Find where the given text appears and provide that cell's center as [x, y] coordinate. 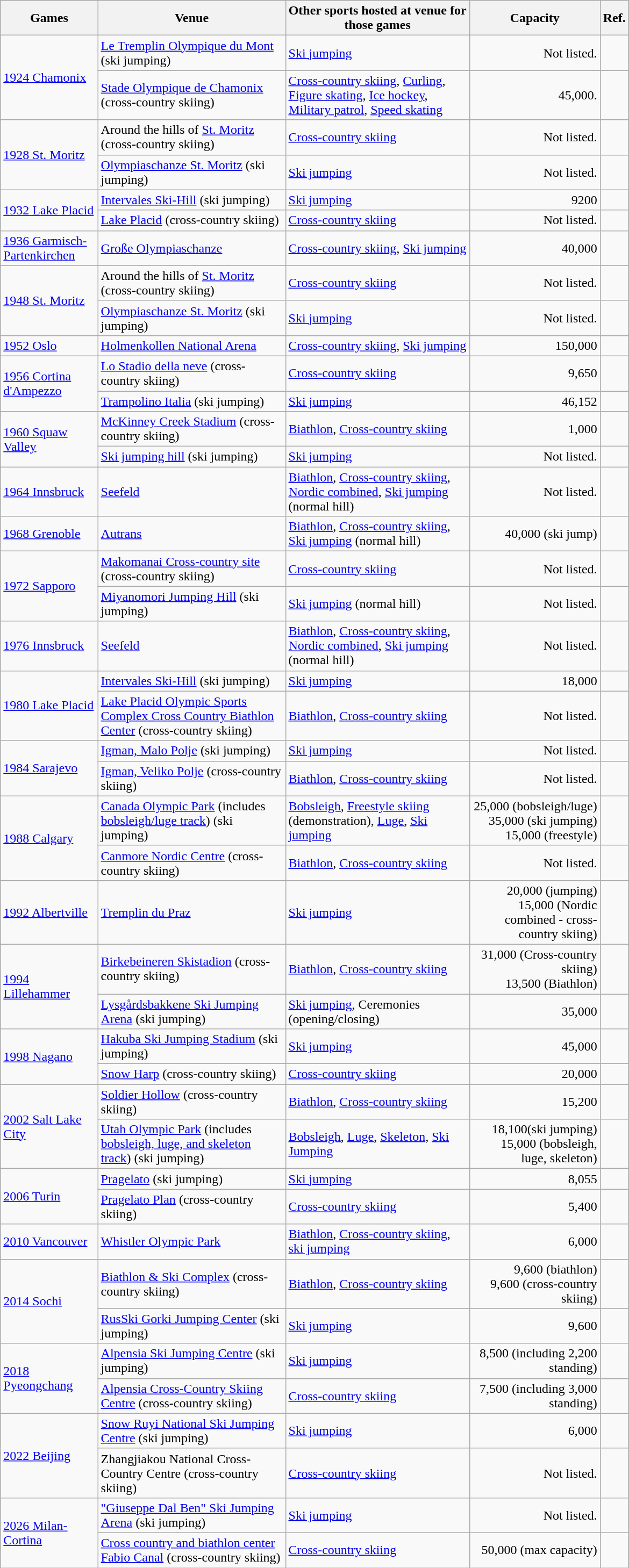
Capacity [534, 18]
2026 Milan-Cortina [49, 1533]
Alpensia Cross-Country Skiing Centre (cross-country skiing) [191, 1396]
31,000 (Cross-country skiing)13,500 (Biathlon) [534, 969]
2002 Salt Lake City [49, 1126]
1952 Oslo [49, 346]
Cross-country skiing, Curling, Figure skating, Ice hockey, Military patrol, Speed skating [377, 95]
20,000 [534, 1074]
Lysgårdsbakkene Ski Jumping Arena (ski jumping) [191, 1011]
1960 Squaw Valley [49, 440]
1936 Garmisch-Partenkirchen [49, 248]
Biathlon & Ski Complex (cross-country skiing) [191, 1284]
RusSki Gorki Jumping Center (ski jumping) [191, 1326]
Stade Olympique de Chamonix (cross-country skiing) [191, 95]
Große Olympiaschanze [191, 248]
Venue [191, 18]
Lake Placid Olympic Sports Complex Cross Country Biathlon Center (cross-country skiing) [191, 716]
2022 Beijing [49, 1455]
7,500 (including 3,000 standing) [534, 1396]
1998 Nagano [49, 1056]
45,000. [534, 95]
Pragelato (ski jumping) [191, 1179]
Tremplin du Praz [191, 912]
Pragelato Plan (cross-country skiing) [191, 1207]
Miyanomori Jumping Hill (ski jumping) [191, 604]
Snow Harp (cross-country skiing) [191, 1074]
Other sports hosted at venue for those games [377, 18]
Le Tremplin Olympique du Mont (ski jumping) [191, 53]
150,000 [534, 346]
Hakuba Ski Jumping Stadium (ski jumping) [191, 1047]
15,200 [534, 1102]
35,000 [534, 1011]
20,000 (jumping)15,000 (Nordic combined - cross-country skiing) [534, 912]
McKinney Creek Stadium (cross-country skiing) [191, 429]
Lo Stadio della neve (cross-country skiing) [191, 373]
40,000 (ski jump) [534, 534]
9200 [534, 200]
Whistler Olympic Park [191, 1241]
2014 Sochi [49, 1301]
Ski jumping, Ceremonies (opening/closing) [377, 1011]
9,650 [534, 373]
1924 Chamonix [49, 77]
Snow Ruyi National Ski Jumping Centre (ski jumping) [191, 1430]
Igman, Veliko Polje (cross-country skiing) [191, 778]
1994 Lillehammer [49, 987]
Biathlon, Cross-country skiing, Ski jumping (normal hill) [377, 534]
Games [49, 18]
Zhangjiakou National Cross-Country Centre (cross-country skiing) [191, 1473]
2010 Vancouver [49, 1241]
1992 Albertville [49, 912]
45,000 [534, 1047]
1964 Innsbruck [49, 492]
Canada Olympic Park (includes bobsleigh/luge track) (ski jumping) [191, 821]
Biathlon, Cross-country skiing, ski jumping [377, 1241]
"Giuseppe Dal Ben" Ski Jumping Arena (ski jumping) [191, 1515]
Alpensia Ski Jumping Centre (ski jumping) [191, 1361]
Birkebeineren Skistadion (cross-country skiing) [191, 969]
1932 Lake Placid [49, 210]
Autrans [191, 534]
1972 Sapporo [49, 586]
1956 Cortina d'Ampezzo [49, 384]
1,000 [534, 429]
Makomanai Cross-country site (cross-country skiing) [191, 569]
Cross country and biathlon center Fabio Canal (cross-country skiing) [191, 1550]
1980 Lake Placid [49, 706]
1948 St. Moritz [49, 300]
46,152 [534, 401]
Canmore Nordic Centre (cross-country skiing) [191, 863]
Bobsleigh, Freestyle skiing (demonstration), Luge, Ski jumping [377, 821]
50,000 (max capacity) [534, 1550]
1928 St. Moritz [49, 155]
Ski jumping hill (ski jumping) [191, 457]
8,500 (including 2,200 standing) [534, 1361]
2018 Pyeongchang [49, 1378]
Lake Placid (cross-country skiing) [191, 220]
Igman, Malo Polje (ski jumping) [191, 751]
9,600 (biathlon)9,600 (cross-country skiing) [534, 1284]
9,600 [534, 1326]
5,400 [534, 1207]
2006 Turin [49, 1196]
Bobsleigh, Luge, Skeleton, Ski Jumping [377, 1144]
Ski jumping (normal hill) [377, 604]
Utah Olympic Park (includes bobsleigh, luge, and skeleton track) (ski jumping) [191, 1144]
25,000 (bobsleigh/luge)35,000 (ski jumping)15,000 (freestyle) [534, 821]
Trampolino Italia (ski jumping) [191, 401]
1988 Calgary [49, 838]
1968 Grenoble [49, 534]
Holmenkollen National Arena [191, 346]
8,055 [534, 1179]
Soldier Hollow (cross-country skiing) [191, 1102]
40,000 [534, 248]
18,000 [534, 681]
18,100(ski jumping)15,000 (bobsleigh, luge, skeleton) [534, 1144]
Ref. [614, 18]
1984 Sarajevo [49, 768]
1976 Innsbruck [49, 646]
